Capture the cell that displays the provided text and extract its (X, Y) central coordinate. 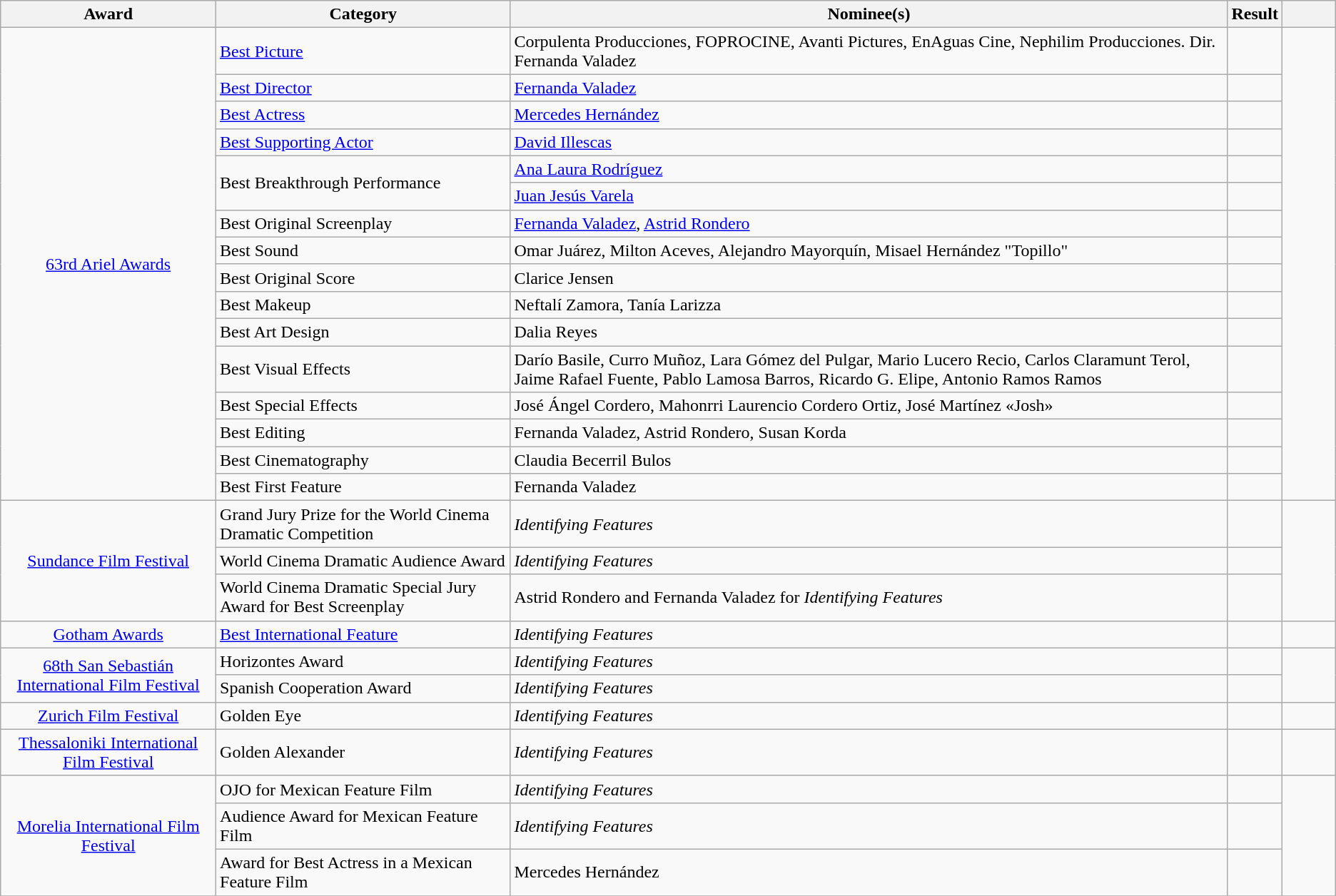
Best Special Effects (363, 406)
Best Original Screenplay (363, 223)
63rd Ariel Awards (108, 264)
Omar Juárez, Milton Aceves, Alejandro Mayorquín, Misael Hernández "Topillo" (869, 250)
Best Visual Effects (363, 368)
Spanish Cooperation Award (363, 688)
Dalia Reyes (869, 332)
Best Makeup (363, 305)
Golden Alexander (363, 752)
José Ángel Cordero, Mahonrri Laurencio Cordero Ortiz, José Martínez «Josh» (869, 406)
Category (363, 14)
Gotham Awards (108, 634)
Best Breakthrough Performance (363, 183)
Fernanda Valadez, Astrid Rondero (869, 223)
OJO for Mexican Feature Film (363, 789)
Ana Laura Rodríguez (869, 169)
Sundance Film Festival (108, 561)
World Cinema Dramatic Audience Award (363, 561)
68th San Sebastián International Film Festival (108, 675)
Golden Eye (363, 716)
Neftalí Zamora, Tanía Larizza (869, 305)
Claudia Becerril Bulos (869, 460)
Best Supporting Actor (363, 142)
World Cinema Dramatic Special Jury Award for Best Screenplay (363, 598)
Corpulenta Producciones, FOPROCINE, Avanti Pictures, EnAguas Cine, Nephilim Producciones. Dir. Fernanda Valadez (869, 51)
Best International Feature (363, 634)
Best Sound (363, 250)
Award for Best Actress in a Mexican Feature Film (363, 872)
Nominee(s) (869, 14)
Best First Feature (363, 487)
Best Original Score (363, 278)
Best Cinematography (363, 460)
Best Picture (363, 51)
Morelia International Film Festival (108, 835)
Result (1255, 14)
Audience Award for Mexican Feature Film (363, 826)
Horizontes Award (363, 661)
Best Art Design (363, 332)
Grand Jury Prize for the World Cinema Dramatic Competition (363, 524)
Fernanda Valadez, Astrid Rondero, Susan Korda (869, 433)
Best Director (363, 88)
Best Actress (363, 115)
Astrid Rondero and Fernanda Valadez for Identifying Features (869, 598)
Clarice Jensen (869, 278)
Best Editing (363, 433)
Thessaloniki International Film Festival (108, 752)
Zurich Film Festival (108, 716)
Award (108, 14)
David Illescas (869, 142)
Juan Jesús Varela (869, 196)
